Scan for the cell matching the given text and deliver its (X, Y) coordinate at center. 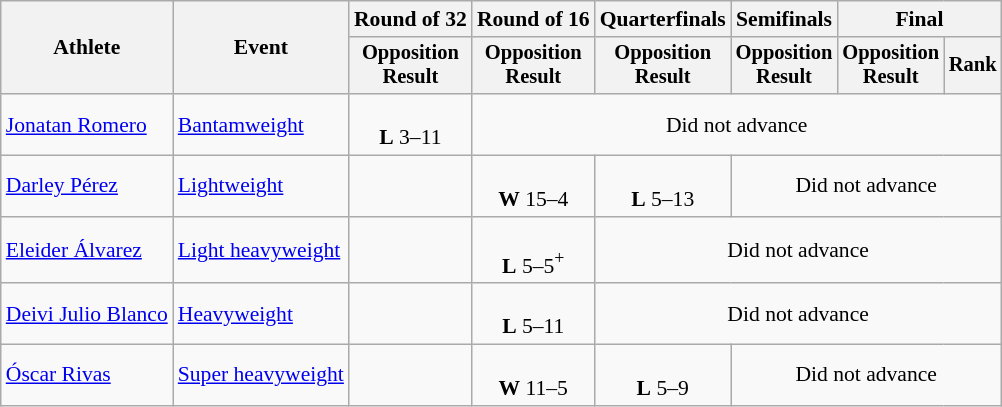
Semifinals (784, 19)
Jonatan Romero (87, 124)
Heavyweight (261, 314)
Eleider Álvarez (87, 250)
Final (919, 19)
Óscar Rivas (87, 376)
L 5–11 (534, 314)
L 5–5+ (534, 250)
Event (261, 48)
Light heavyweight (261, 250)
Quarterfinals (663, 19)
L 5–9 (663, 376)
L 3–11 (410, 124)
Darley Pérez (87, 186)
Round of 32 (410, 19)
Super heavyweight (261, 376)
Deivi Julio Blanco (87, 314)
W 11–5 (534, 376)
W 15–4 (534, 186)
Round of 16 (534, 19)
Athlete (87, 48)
Bantamweight (261, 124)
L 5–13 (663, 186)
Lightweight (261, 186)
Rank (973, 66)
